Extract the [X, Y] coordinate from the center of the cell holding the provided text.  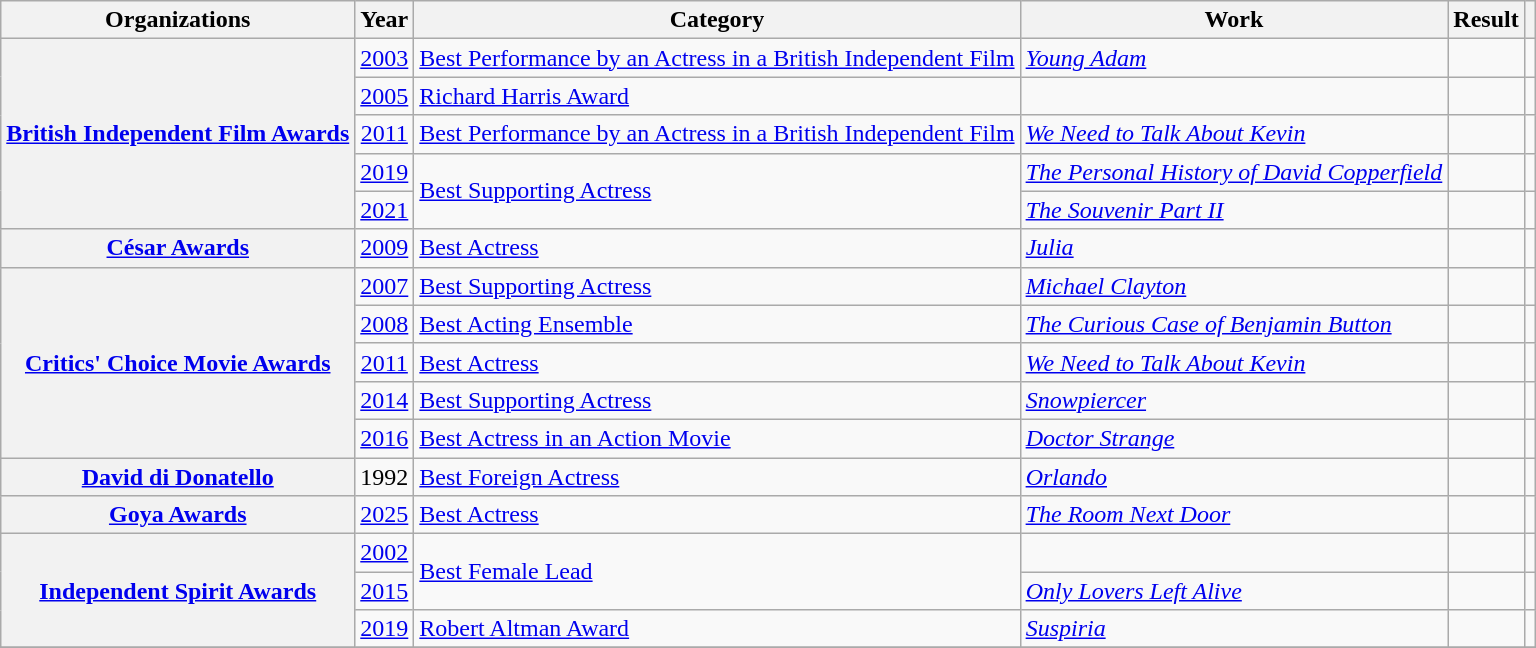
The Room Next Door [1234, 515]
Year [384, 20]
2021 [384, 210]
The Souvenir Part II [1234, 210]
Best Actress in an Action Movie [717, 438]
Snowpiercer [1234, 400]
2014 [384, 400]
Result [1486, 20]
Organizations [178, 20]
Critics' Choice Movie Awards [178, 362]
Michael Clayton [1234, 286]
British Independent Film Awards [178, 134]
Independent Spirit Awards [178, 591]
Work [1234, 20]
Young Adam [1234, 58]
Julia [1234, 248]
Only Lovers Left Alive [1234, 591]
Doctor Strange [1234, 438]
2025 [384, 515]
2009 [384, 248]
2008 [384, 324]
Orlando [1234, 477]
Best Female Lead [717, 572]
Richard Harris Award [717, 96]
2015 [384, 591]
2007 [384, 286]
The Personal History of David Copperfield [1234, 172]
César Awards [178, 248]
2003 [384, 58]
Suspiria [1234, 629]
2005 [384, 96]
Goya Awards [178, 515]
Best Acting Ensemble [717, 324]
Robert Altman Award [717, 629]
1992 [384, 477]
Best Foreign Actress [717, 477]
2002 [384, 553]
Category [717, 20]
2016 [384, 438]
David di Donatello [178, 477]
The Curious Case of Benjamin Button [1234, 324]
